Search for the cell housing the specified text and yield its [x, y] center coordinate. 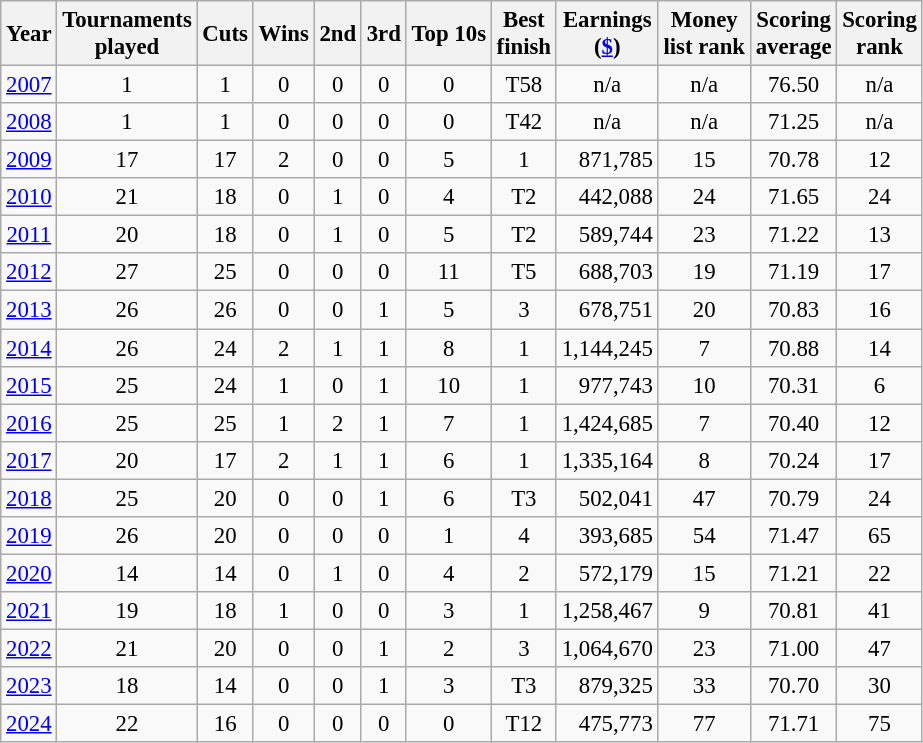
T5 [524, 273]
65 [880, 536]
2016 [29, 423]
502,041 [607, 498]
T58 [524, 85]
1,258,467 [607, 611]
2nd [338, 34]
27 [127, 273]
Best finish [524, 34]
71.00 [794, 648]
2008 [29, 122]
71.19 [794, 273]
2009 [29, 160]
70.83 [794, 310]
70.81 [794, 611]
75 [880, 724]
70.70 [794, 686]
Money list rank [704, 34]
2012 [29, 273]
3rd [384, 34]
2020 [29, 573]
2019 [29, 536]
871,785 [607, 160]
70.31 [794, 385]
2007 [29, 85]
70.88 [794, 348]
2022 [29, 648]
678,751 [607, 310]
71.65 [794, 197]
2011 [29, 235]
71.47 [794, 536]
33 [704, 686]
1,144,245 [607, 348]
589,744 [607, 235]
977,743 [607, 385]
572,179 [607, 573]
70.24 [794, 460]
688,703 [607, 273]
1,064,670 [607, 648]
2013 [29, 310]
13 [880, 235]
1,424,685 [607, 423]
2017 [29, 460]
2014 [29, 348]
T42 [524, 122]
2015 [29, 385]
Cuts [225, 34]
442,088 [607, 197]
2024 [29, 724]
41 [880, 611]
Top 10s [448, 34]
11 [448, 273]
T12 [524, 724]
475,773 [607, 724]
71.21 [794, 573]
2021 [29, 611]
71.22 [794, 235]
879,325 [607, 686]
Year [29, 34]
1,335,164 [607, 460]
Tournaments played [127, 34]
76.50 [794, 85]
54 [704, 536]
70.78 [794, 160]
Earnings($) [607, 34]
2018 [29, 498]
Scoring average [794, 34]
9 [704, 611]
2023 [29, 686]
70.40 [794, 423]
71.25 [794, 122]
71.71 [794, 724]
77 [704, 724]
70.79 [794, 498]
2010 [29, 197]
393,685 [607, 536]
Scoringrank [880, 34]
Wins [284, 34]
30 [880, 686]
